Pinpoint the cell where the given text exists, returning its [x, y] midpoint coordinate. 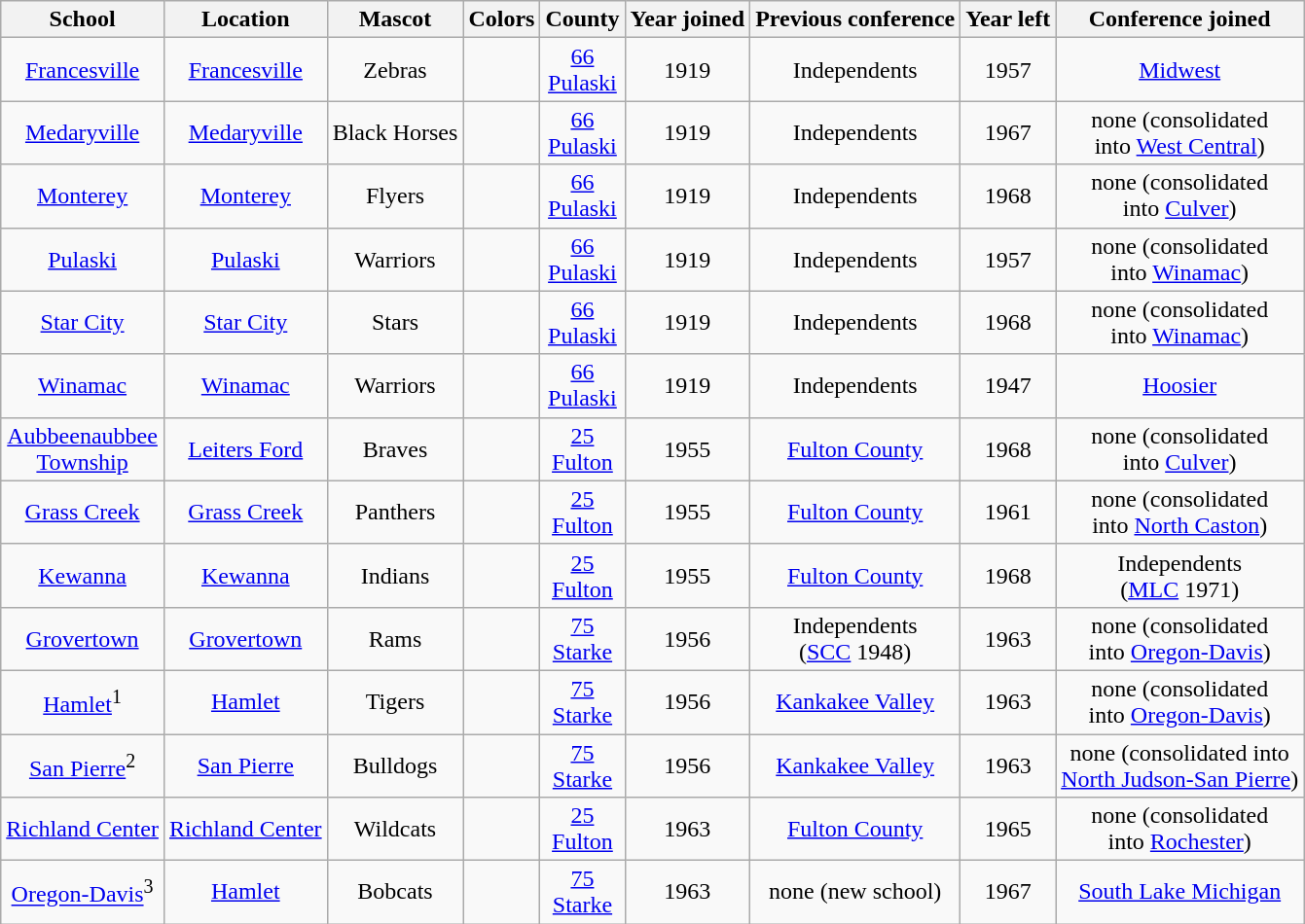
School [83, 19]
1961 [1008, 512]
Flyers [395, 196]
Colors [502, 19]
Stars [395, 323]
Tigers [395, 702]
Rams [395, 638]
Previous conference [855, 19]
none (consolidated into Rochester) [1179, 829]
Year joined [687, 19]
none (new school) [855, 893]
Year left [1008, 19]
Leiters Ford [245, 449]
Zebras [395, 70]
Bulldogs [395, 764]
Midwest [1179, 70]
Location [245, 19]
1965 [1008, 829]
Independents(MLC 1971) [1179, 576]
San Pierre2 [83, 764]
Panthers [395, 512]
Independents(SCC 1948) [855, 638]
South Lake Michigan [1179, 893]
AubbeenaubbeeTownship [83, 449]
1947 [1008, 385]
Braves [395, 449]
Wildcats [395, 829]
none (consolidated into North Caston) [1179, 512]
Mascot [395, 19]
Hoosier [1179, 385]
Indians [395, 576]
San Pierre [245, 764]
Black Horses [395, 132]
none (consolidated into West Central) [1179, 132]
County [582, 19]
Hamlet1 [83, 702]
Bobcats [395, 893]
none (consolidated into North Judson-San Pierre) [1179, 764]
Conference joined [1179, 19]
Oregon-Davis3 [83, 893]
